Pinpoint the cell where the given text exists, returning its [x, y] midpoint coordinate. 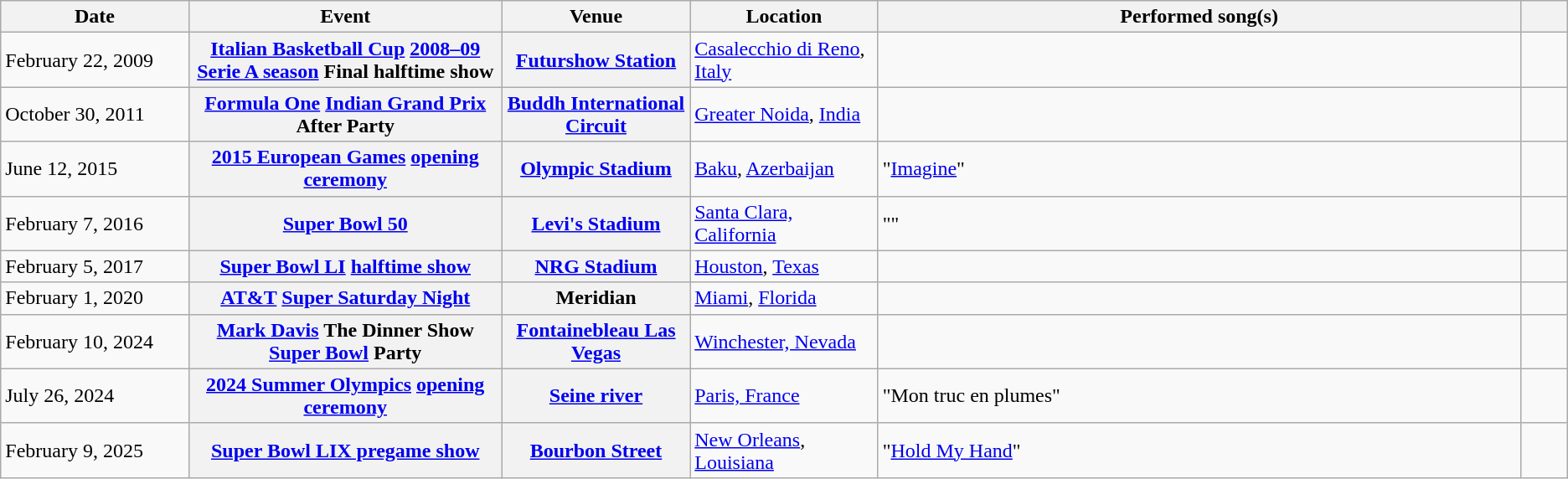
Performed song(s) [1199, 17]
February 22, 2009 [95, 60]
Winchester, Nevada [784, 342]
Formula One Indian Grand Prix After Party [345, 114]
February 1, 2020 [95, 298]
Seine river [596, 395]
Greater Noida, India [784, 114]
Paris, France [784, 395]
2015 European Games opening ceremony [345, 169]
June 12, 2015 [95, 169]
Olympic Stadium [596, 169]
Super Bowl 50 [345, 223]
February 10, 2024 [95, 342]
Italian Basketball Cup 2008–09 Serie A season Final halftime show [345, 60]
Fontainebleau Las Vegas [596, 342]
"Imagine" [1199, 169]
July 26, 2024 [95, 395]
February 5, 2017 [95, 266]
February 9, 2025 [95, 451]
Casalecchio di Reno, Italy [784, 60]
Buddh International Circuit [596, 114]
Miami, Florida [784, 298]
2024 Summer Olympics opening ceremony [345, 395]
"Hold My Hand" [1199, 451]
Event [345, 17]
Baku, Azerbaijan [784, 169]
AT&T Super Saturday Night [345, 298]
Santa Clara, California [784, 223]
Bourbon Street [596, 451]
Mark Davis The Dinner Show Super Bowl Party [345, 342]
February 7, 2016 [95, 223]
Futurshow Station [596, 60]
Date [95, 17]
Super Bowl LIX pregame show [345, 451]
Meridian [596, 298]
New Orleans, Louisiana [784, 451]
Levi's Stadium [596, 223]
Super Bowl LI halftime show [345, 266]
"Mon truc en plumes" [1199, 395]
NRG Stadium [596, 266]
Venue [596, 17]
"" [1199, 223]
Houston, Texas [784, 266]
Location [784, 17]
October 30, 2011 [95, 114]
